Output the (X, Y) coordinate of the center of the cell containing the given text.  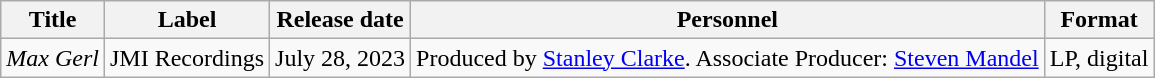
LP, digital (1099, 58)
Title (53, 20)
Label (186, 20)
Format (1099, 20)
Max Gerl (53, 58)
July 28, 2023 (340, 58)
Release date (340, 20)
Personnel (728, 20)
Produced by Stanley Clarke. Associate Producer: Steven Mandel (728, 58)
JMI Recordings (186, 58)
